Identify which cell holds the provided text, then report its [x, y] central coordinate. 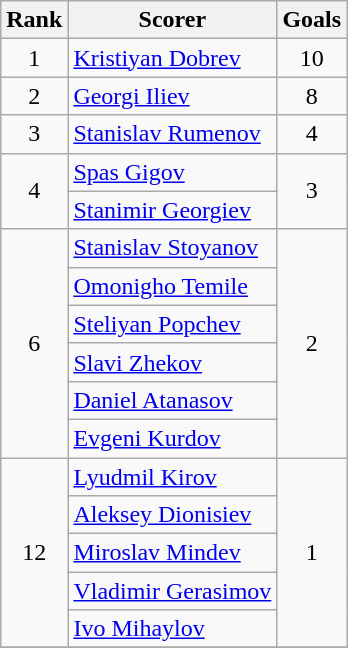
Daniel Atanasov [172, 400]
Goals [312, 20]
Miroslav Mindev [172, 553]
Scorer [172, 20]
Omonigho Temile [172, 286]
Ivo Mihaylov [172, 629]
10 [312, 58]
Slavi Zhekov [172, 362]
Aleksey Dionisiev [172, 515]
Steliyan Popchev [172, 324]
6 [34, 343]
Stanimir Georgiev [172, 210]
Vladimir Gerasimov [172, 591]
12 [34, 553]
Stanislav Rumenov [172, 134]
Rank [34, 20]
Georgi Iliev [172, 96]
Lyudmil Kirov [172, 477]
Stanislav Stoyanov [172, 248]
Kristiyan Dobrev [172, 58]
Evgeni Kurdov [172, 438]
Spas Gigov [172, 172]
8 [312, 96]
